Search for the cell housing the specified text and yield its (X, Y) center coordinate. 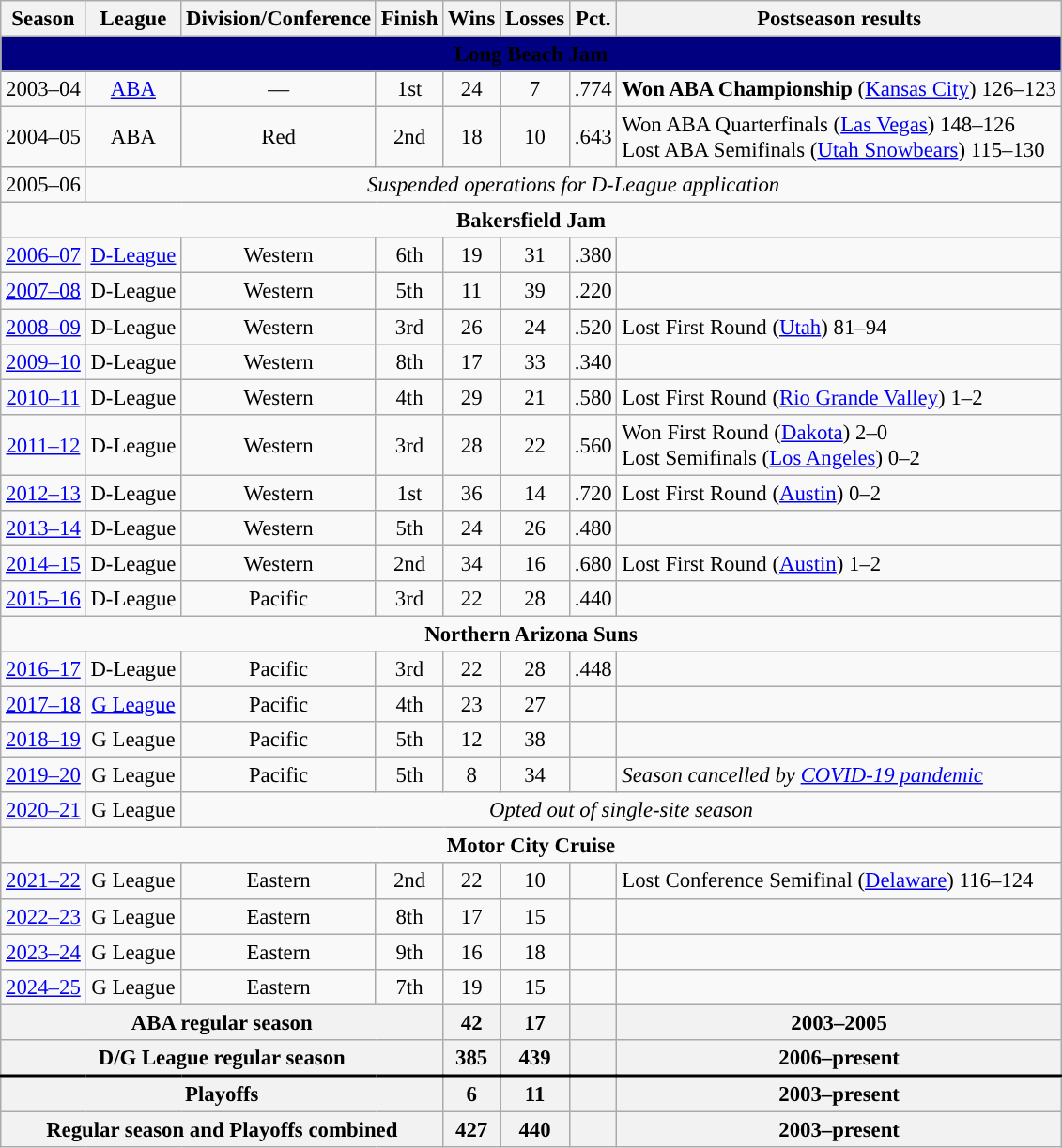
2015–16 (43, 599)
.520 (593, 327)
21 (535, 397)
Won ABA Championship (Kansas City) 126–123 (839, 89)
385 (471, 1058)
.580 (593, 397)
2005–06 (43, 185)
2009–10 (43, 361)
27 (535, 705)
36 (471, 493)
Won ABA Quarterfinals (Las Vegas) 148–126Lost ABA Semifinals (Utah Snowbears) 115–130 (839, 137)
6 (471, 1094)
2013–14 (43, 528)
2018–19 (43, 740)
Won First Round (Dakota) 2–0Lost Semifinals (Los Angeles) 0–2 (839, 445)
League (133, 19)
D/G League regular season (222, 1058)
2016–17 (43, 669)
2017–18 (43, 705)
2010–11 (43, 397)
8 (471, 775)
2023–24 (43, 952)
2012–13 (43, 493)
.380 (593, 256)
2007–08 (43, 291)
ABA regular season (222, 1022)
33 (535, 361)
2003–2005 (839, 1022)
7th (409, 987)
.680 (593, 563)
439 (535, 1058)
Lost Conference Semifinal (Delaware) 116–124 (839, 881)
29 (471, 397)
2003–04 (43, 89)
Losses (535, 19)
427 (471, 1129)
.440 (593, 599)
.340 (593, 361)
2014–15 (43, 563)
2022–23 (43, 916)
.643 (593, 137)
Wins (471, 19)
Pct. (593, 19)
Suspended operations for D-League application (573, 185)
Playoffs (222, 1094)
Postseason results (839, 19)
2020–21 (43, 810)
2006–07 (43, 256)
.774 (593, 89)
Opted out of single-site season (622, 810)
Division/Conference (279, 19)
Long Beach Jam (531, 54)
440 (535, 1129)
2008–09 (43, 327)
Finish (409, 19)
Season (43, 19)
38 (535, 740)
2024–25 (43, 987)
Lost First Round (Austin) 0–2 (839, 493)
Motor City Cruise (531, 846)
42 (471, 1022)
6th (409, 256)
Lost First Round (Utah) 81–94 (839, 327)
39 (535, 291)
14 (535, 493)
2011–12 (43, 445)
.720 (593, 493)
7 (535, 89)
2021–22 (43, 881)
Bakersfield Jam (531, 221)
2006–present (839, 1058)
.220 (593, 291)
2004–05 (43, 137)
12 (471, 740)
9th (409, 952)
23 (471, 705)
31 (535, 256)
.448 (593, 669)
.480 (593, 528)
2019–20 (43, 775)
Red (279, 137)
Regular season and Playoffs combined (222, 1129)
Lost First Round (Austin) 1–2 (839, 563)
— (279, 89)
Lost First Round (Rio Grande Valley) 1–2 (839, 397)
Northern Arizona Suns (531, 634)
Season cancelled by COVID-19 pandemic (839, 775)
.560 (593, 445)
